For the text-containing cell, return its midpoint in (x, y) coordinate format. 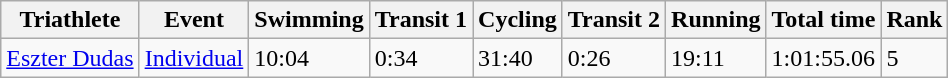
Triathlete (70, 20)
31:40 (518, 58)
Transit 1 (420, 20)
Individual (194, 58)
Eszter Dudas (70, 58)
0:34 (420, 58)
19:11 (716, 58)
0:26 (614, 58)
Swimming (309, 20)
Event (194, 20)
Transit 2 (614, 20)
1:01:55.06 (824, 58)
10:04 (309, 58)
Total time (824, 20)
Cycling (518, 20)
Rank (914, 20)
5 (914, 58)
Running (716, 20)
